Pinpoint the cell where the given text exists, returning its [X, Y] midpoint coordinate. 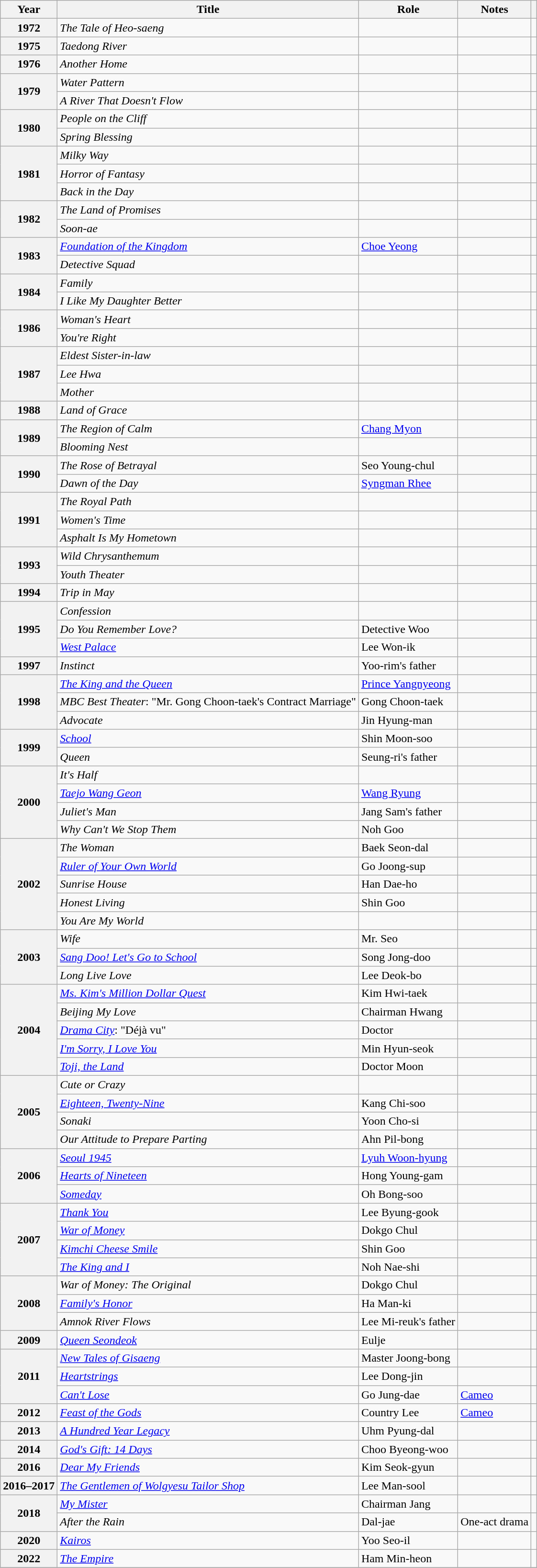
Another Home [208, 64]
Women's Time [208, 519]
Hong Young-gam [408, 1176]
2018 [29, 1513]
Syngman Rhee [408, 483]
Jang Sam's father [408, 812]
Eldest Sister-in-law [208, 356]
2022 [29, 1558]
The Rose of Betrayal [208, 465]
Baek Seon-dal [408, 848]
Taejo Wang Geon [208, 793]
1980 [29, 128]
1982 [29, 219]
War of Money [208, 1230]
Honest Living [208, 902]
Kim Seok-gyun [408, 1467]
You're Right [208, 338]
2016–2017 [29, 1486]
West Palace [208, 647]
You Are My World [208, 921]
Lee Deok-bo [408, 975]
1979 [29, 91]
God's Gift: 14 Days [208, 1449]
Lee Mi-reuk's father [408, 1321]
Role [408, 10]
Dear My Friends [208, 1467]
Chang Myon [408, 429]
2013 [29, 1431]
Go Joong-sup [408, 866]
2011 [29, 1376]
Asphalt Is My Hometown [208, 538]
Someday [208, 1194]
Beijing My Love [208, 1012]
Toji, the Land [208, 1066]
Lee Hwa [208, 374]
A Hundred Year Legacy [208, 1431]
1993 [29, 565]
After the Rain [208, 1522]
Min Hyun-seok [408, 1048]
Soon-ae [208, 228]
The King and the Queen [208, 684]
1987 [29, 374]
1981 [29, 173]
Long Live Love [208, 975]
A River That Doesn't Flow [208, 101]
Wife [208, 939]
The Tale of Heo-saeng [208, 28]
Do You Remember Love? [208, 629]
2012 [29, 1413]
Choo Byeong-woo [408, 1449]
Eighteen, Twenty-Nine [208, 1103]
School [208, 738]
Wang Ryung [408, 793]
Why Can't We Stop Them [208, 830]
The Royal Path [208, 501]
Amnok River Flows [208, 1321]
Sonaki [208, 1121]
The Woman [208, 848]
2016 [29, 1467]
1999 [29, 747]
1990 [29, 474]
Go Jung-dae [408, 1395]
Yoo-rim's father [408, 666]
Trip in May [208, 593]
2005 [29, 1112]
Jin Hyung-man [408, 720]
1986 [29, 328]
War of Money: The Original [208, 1285]
1988 [29, 410]
Woman's Heart [208, 319]
Notes [495, 10]
Yoon Cho-si [408, 1121]
1989 [29, 438]
Detective Woo [408, 629]
Wild Chrysanthemum [208, 556]
Kairos [208, 1540]
Han Dae-ho [408, 884]
I Like My Daughter Better [208, 301]
Seung-ri's father [408, 756]
Mother [208, 392]
1998 [29, 702]
The Gentlemen of Wolgyesu Tailor Shop [208, 1486]
Queen [208, 756]
Master Joong-bong [408, 1358]
Milky Way [208, 155]
Taedong River [208, 46]
Can't Lose [208, 1395]
Ruler of Your Own World [208, 866]
Kim Hwi-taek [408, 993]
Oh Bong-soo [408, 1194]
People on the Cliff [208, 119]
Family [208, 283]
New Tales of Gisaeng [208, 1358]
Chairman Hwang [408, 1012]
Drama City: "Déjà vu" [208, 1030]
Detective Squad [208, 265]
1975 [29, 46]
Back in the Day [208, 192]
Sang Doo! Let's Go to School [208, 957]
It's Half [208, 775]
Dawn of the Day [208, 483]
Chairman Jang [408, 1504]
1984 [29, 292]
2009 [29, 1340]
Juliet's Man [208, 812]
The Land of Promises [208, 210]
Eulje [408, 1340]
Doctor [408, 1030]
1991 [29, 519]
Feast of the Gods [208, 1413]
Family's Honor [208, 1303]
Advocate [208, 720]
The Empire [208, 1558]
MBC Best Theater: "Mr. Gong Choon-taek's Contract Marriage" [208, 702]
One-act drama [495, 1522]
2020 [29, 1540]
Doctor Moon [408, 1066]
Our Attitude to Prepare Parting [208, 1139]
Water Pattern [208, 82]
Seo Young-chul [408, 465]
Kimchi Cheese Smile [208, 1249]
Heartstrings [208, 1376]
Noh Goo [408, 830]
Hearts of Nineteen [208, 1176]
Shin Moon-soo [408, 738]
Youth Theater [208, 575]
Spring Blessing [208, 137]
1976 [29, 64]
2007 [29, 1240]
Dal-jae [408, 1522]
Ha Man-ki [408, 1303]
Choe Yeong [408, 247]
Ham Min-heon [408, 1558]
Country Lee [408, 1413]
Lee Man-sool [408, 1486]
The Region of Calm [208, 429]
1997 [29, 666]
Kang Chi-soo [408, 1103]
1983 [29, 256]
Prince Yangnyeong [408, 684]
The King and I [208, 1267]
Lee Won-ik [408, 647]
2003 [29, 957]
Cute or Crazy [208, 1084]
Song Jong-doo [408, 957]
2002 [29, 884]
Seoul 1945 [208, 1158]
Confession [208, 611]
Lyuh Woon-hyung [408, 1158]
2008 [29, 1303]
Ms. Kim's Million Dollar Quest [208, 993]
1972 [29, 28]
My Mister [208, 1504]
Ahn Pil-bong [408, 1139]
2006 [29, 1176]
Sunrise House [208, 884]
Lee Dong-jin [408, 1376]
Lee Byung-gook [408, 1212]
Uhm Pyung-dal [408, 1431]
Year [29, 10]
Instinct [208, 666]
I'm Sorry, I Love You [208, 1048]
Yoo Seo-il [408, 1540]
Thank You [208, 1212]
2000 [29, 802]
Mr. Seo [408, 939]
1994 [29, 593]
Blooming Nest [208, 447]
Title [208, 10]
2014 [29, 1449]
Horror of Fantasy [208, 173]
Gong Choon-taek [408, 702]
Land of Grace [208, 410]
Queen Seondeok [208, 1340]
Noh Nae-shi [408, 1267]
Foundation of the Kingdom [208, 247]
1995 [29, 629]
2004 [29, 1030]
